Determine the [x, y] coordinate at the center of the cell enclosing the given text.  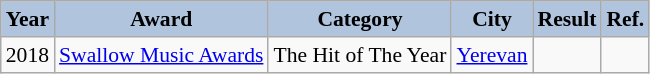
City [492, 19]
The Hit of The Year [360, 55]
Category [360, 19]
Ref. [625, 19]
Award [161, 19]
2018 [28, 55]
Year [28, 19]
Swallow Music Awards [161, 55]
Result [568, 19]
Yerevan [492, 55]
